Locate the cell with the specified text and output its (x, y) center coordinate. 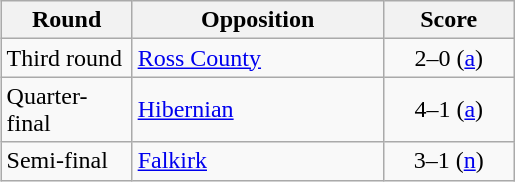
Semi-final (66, 161)
Opposition (258, 20)
4–1 (a) (448, 110)
Quarter-final (66, 110)
2–0 (a) (448, 58)
Score (448, 20)
Third round (66, 58)
Ross County (258, 58)
Round (66, 20)
Falkirk (258, 161)
Hibernian (258, 110)
3–1 (n) (448, 161)
